Extract the [x, y] coordinate from the center of the cell holding the provided text.  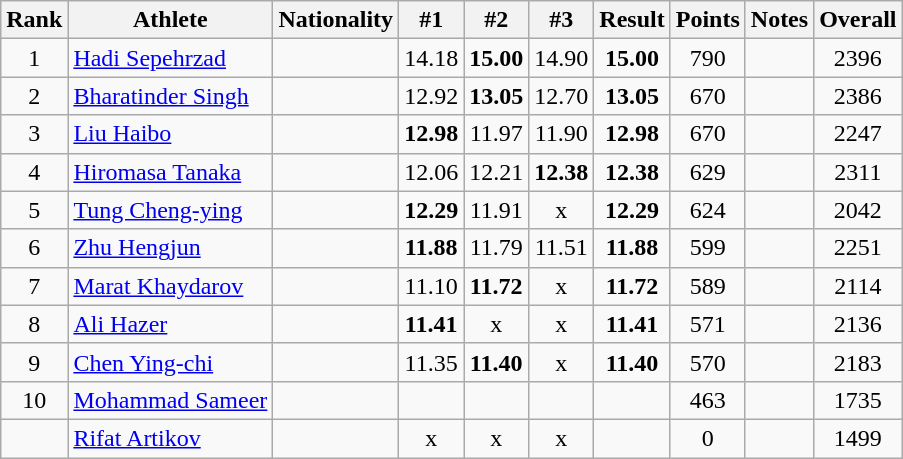
599 [708, 248]
11.79 [496, 248]
571 [708, 324]
Rank [34, 20]
1 [34, 58]
#2 [496, 20]
589 [708, 286]
Nationality [336, 20]
Zhu Hengjun [170, 248]
2183 [858, 362]
14.90 [562, 58]
8 [34, 324]
Notes [779, 20]
Tung Cheng-ying [170, 210]
2136 [858, 324]
4 [34, 172]
11.90 [562, 134]
10 [34, 400]
Hadi Sepehrzad [170, 58]
2396 [858, 58]
1499 [858, 438]
629 [708, 172]
12.92 [432, 96]
Liu Haibo [170, 134]
2042 [858, 210]
14.18 [432, 58]
1735 [858, 400]
6 [34, 248]
570 [708, 362]
#1 [432, 20]
12.21 [496, 172]
9 [34, 362]
11.91 [496, 210]
Marat Khaydarov [170, 286]
Result [632, 20]
2386 [858, 96]
12.06 [432, 172]
12.70 [562, 96]
11.97 [496, 134]
463 [708, 400]
2311 [858, 172]
Hiromasa Tanaka [170, 172]
Chen Ying-chi [170, 362]
11.35 [432, 362]
Overall [858, 20]
5 [34, 210]
0 [708, 438]
Points [708, 20]
2 [34, 96]
3 [34, 134]
2247 [858, 134]
11.10 [432, 286]
Rifat Artikov [170, 438]
Mohammad Sameer [170, 400]
11.51 [562, 248]
624 [708, 210]
Bharatinder Singh [170, 96]
7 [34, 286]
Athlete [170, 20]
790 [708, 58]
Ali Hazer [170, 324]
#3 [562, 20]
2251 [858, 248]
2114 [858, 286]
